Output the (x, y) coordinate of the center of the cell containing the given text.  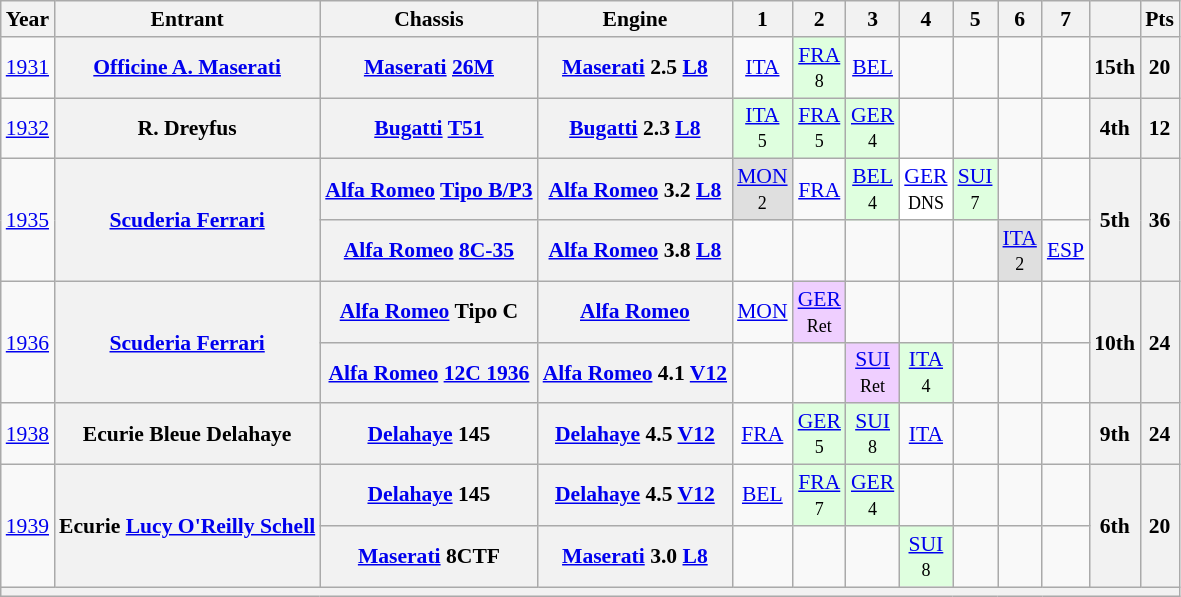
Alfa Romeo 3.8 L8 (635, 250)
Officine A. Maserati (187, 68)
ESP (1066, 250)
1932 (28, 128)
10th (1114, 342)
1931 (28, 68)
1938 (28, 434)
MON (762, 312)
Maserati 26M (428, 68)
Bugatti 2.3 L8 (635, 128)
3 (872, 19)
5th (1114, 220)
Ecurie Bleue Delahaye (187, 434)
12 (1160, 128)
Engine (635, 19)
BEL4 (872, 190)
FRA5 (820, 128)
MON2 (762, 190)
Alfa Romeo Tipo B/P3 (428, 190)
Ecurie Lucy O'Reilly Schell (187, 526)
4 (926, 19)
ITA2 (1020, 250)
15th (1114, 68)
7 (1066, 19)
Maserati 3.0 L8 (635, 556)
FRA7 (820, 496)
Alfa Romeo 4.1 V12 (635, 372)
Alfa Romeo (635, 312)
2 (820, 19)
4th (1114, 128)
R. Dreyfus (187, 128)
1 (762, 19)
ITA5 (762, 128)
Alfa Romeo 8C-35 (428, 250)
GER5 (820, 434)
Year (28, 19)
1935 (28, 220)
GERRet (820, 312)
Pts (1160, 19)
Maserati 2.5 L8 (635, 68)
ITA4 (926, 372)
5 (976, 19)
36 (1160, 220)
Alfa Romeo 12C 1936 (428, 372)
6 (1020, 19)
Chassis (428, 19)
GERDNS (926, 190)
1939 (28, 526)
Entrant (187, 19)
9th (1114, 434)
Bugatti T51 (428, 128)
1936 (28, 342)
Maserati 8CTF (428, 556)
SUI7 (976, 190)
6th (1114, 526)
Alfa Romeo 3.2 L8 (635, 190)
Alfa Romeo Tipo C (428, 312)
FRA8 (820, 68)
SUIRet (872, 372)
